Capture the cell that displays the provided text and extract its [X, Y] central coordinate. 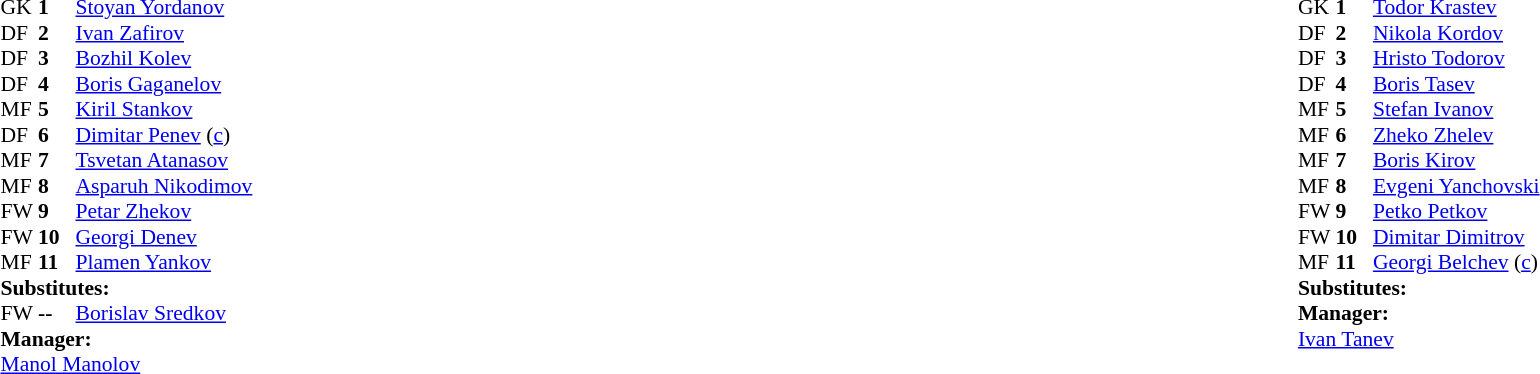
Hristo Todorov [1456, 59]
-- [57, 313]
Dimitar Dimitrov [1456, 237]
Petar Zhekov [164, 211]
Ivan Tanev [1419, 339]
Plamen Yankov [164, 263]
Georgi Belchev (c) [1456, 263]
Evgeni Yanchovski [1456, 186]
Asparuh Nikodimov [164, 186]
Zheko Zhelev [1456, 135]
Nikola Kordov [1456, 33]
Kiril Stankov [164, 109]
Ivan Zafirov [164, 33]
Boris Tasev [1456, 84]
Bozhil Kolev [164, 59]
Dimitar Penev (c) [164, 135]
Stefan Ivanov [1456, 109]
Tsvetan Atanasov [164, 161]
Borislav Sredkov [164, 313]
Petko Petkov [1456, 211]
Georgi Denev [164, 237]
Boris Gaganelov [164, 84]
Boris Kirov [1456, 161]
